Detect which cell encompasses the target text, then output its (x, y) center coordinate. 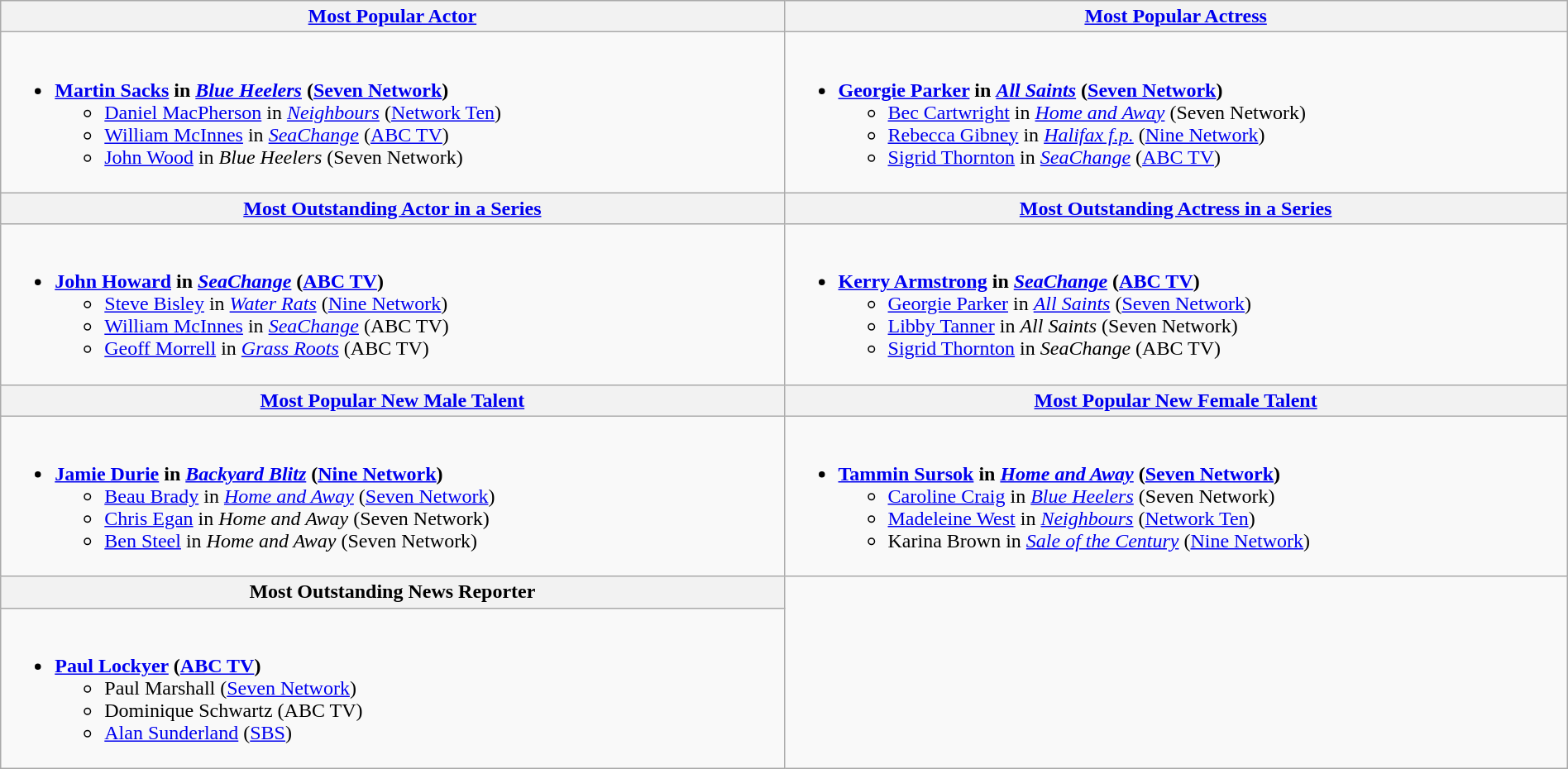
Most Popular New Male Talent (392, 400)
Most Popular Actor (392, 17)
Most Outstanding Actress in a Series (1176, 208)
Most Popular New Female Talent (1176, 400)
Paul Lockyer (ABC TV)Paul Marshall (Seven Network)Dominique Schwartz (ABC TV)Alan Sunderland (SBS) (392, 688)
Most Outstanding Actor in a Series (392, 208)
John Howard in SeaChange (ABC TV)Steve Bisley in Water Rats (Nine Network)William McInnes in SeaChange (ABC TV)Geoff Morrell in Grass Roots (ABC TV) (392, 304)
Most Popular Actress (1176, 17)
Most Outstanding News Reporter (392, 592)
